Scan for the cell matching the given text and deliver its (x, y) coordinate at center. 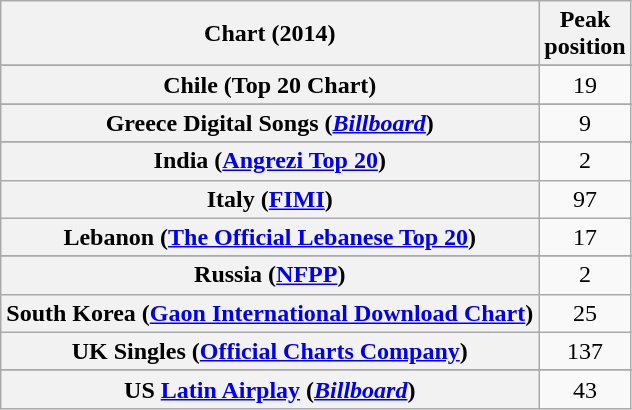
19 (585, 85)
US Latin Airplay (Billboard) (270, 389)
9 (585, 123)
Chart (2014) (270, 34)
17 (585, 237)
UK Singles (Official Charts Company) (270, 351)
Lebanon (The Official Lebanese Top 20) (270, 237)
43 (585, 389)
97 (585, 199)
India (Angrezi Top 20) (270, 161)
Chile (Top 20 Chart) (270, 85)
Italy (FIMI) (270, 199)
Russia (NFPP) (270, 275)
Greece Digital Songs (Billboard) (270, 123)
South Korea (Gaon International Download Chart) (270, 313)
137 (585, 351)
Peakposition (585, 34)
25 (585, 313)
